Output the (x, y) coordinate of the center of the cell containing the given text.  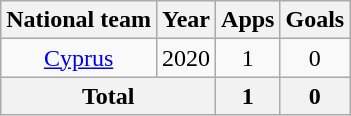
Apps (248, 20)
National team (79, 20)
Total (108, 96)
Goals (315, 20)
2020 (186, 58)
Year (186, 20)
Cyprus (79, 58)
